Scan for the cell matching the given text and deliver its (x, y) coordinate at center. 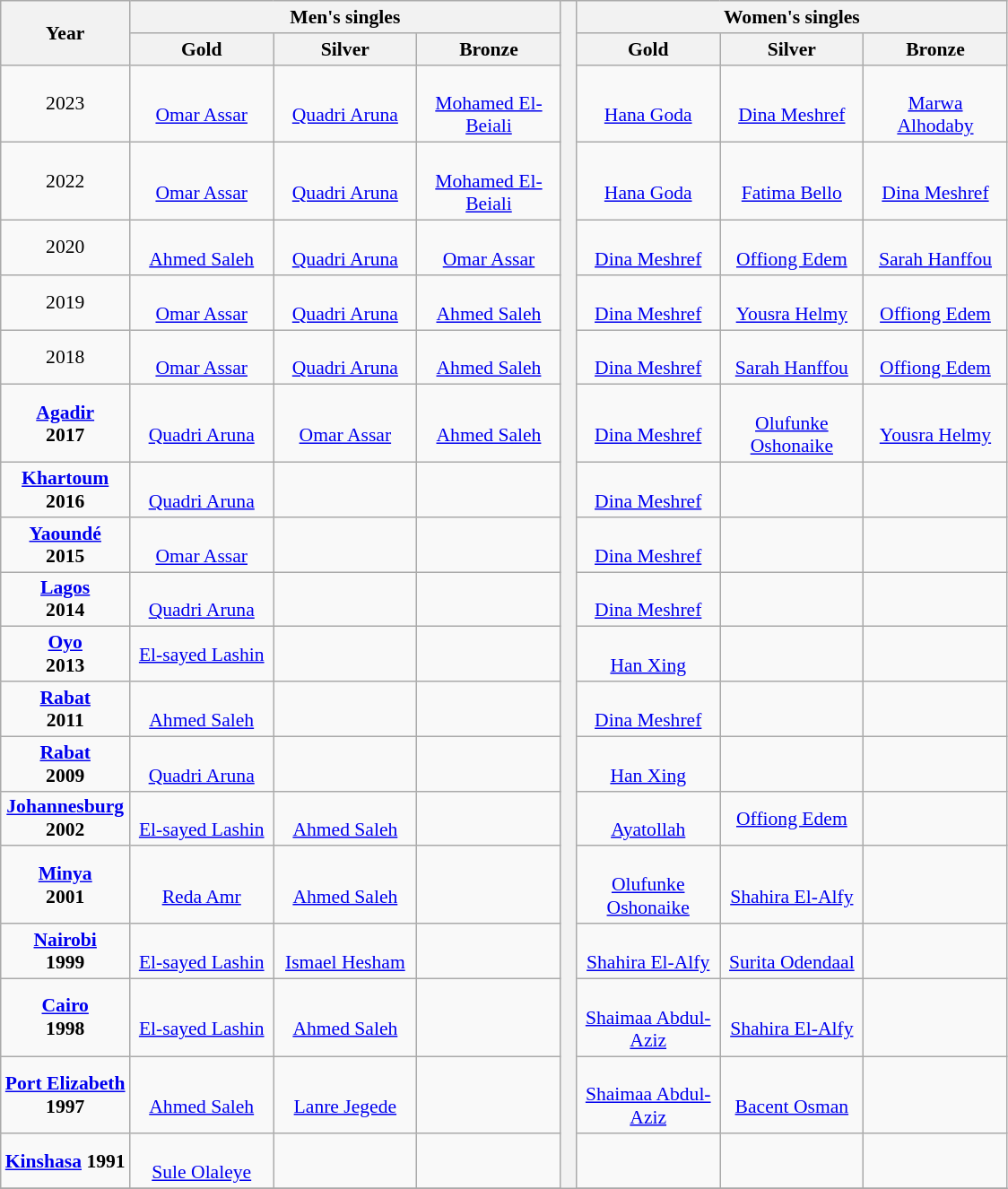
Kinshasa 1991 (65, 1162)
Agadir2017 (65, 423)
Port Elizabeth1997 (65, 1096)
2018 (65, 357)
Women's singles (792, 17)
Cairo1998 (65, 1017)
Johannesburg2002 (65, 818)
2022 (65, 181)
Lanre Jegede (345, 1096)
Yaoundé2015 (65, 545)
Fatima Bello (792, 181)
Surita Odendaal (792, 950)
Men's singles (345, 17)
Sule Olaleye (202, 1162)
Lagos2014 (65, 599)
Khartoum2016 (65, 490)
Ismael Hesham (345, 950)
Oyo2013 (65, 655)
Rabat2011 (65, 708)
Year (65, 32)
2023 (65, 104)
Minya2001 (65, 886)
Rabat2009 (65, 764)
2019 (65, 303)
Bacent Osman (792, 1096)
Marwa Alhodaby (935, 104)
Nairobi1999 (65, 950)
2020 (65, 247)
Reda Amr (202, 886)
Ayatollah (648, 818)
